Return (x, y) of the center of cell containing provided text 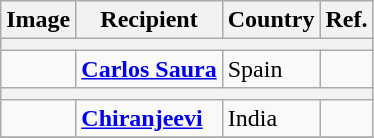
Chiranjeevi (149, 118)
Spain (271, 69)
Carlos Saura (149, 69)
India (271, 118)
Ref. (346, 20)
Country (271, 20)
Image (38, 20)
Recipient (149, 20)
